Capture the cell that displays the provided text and extract its [x, y] central coordinate. 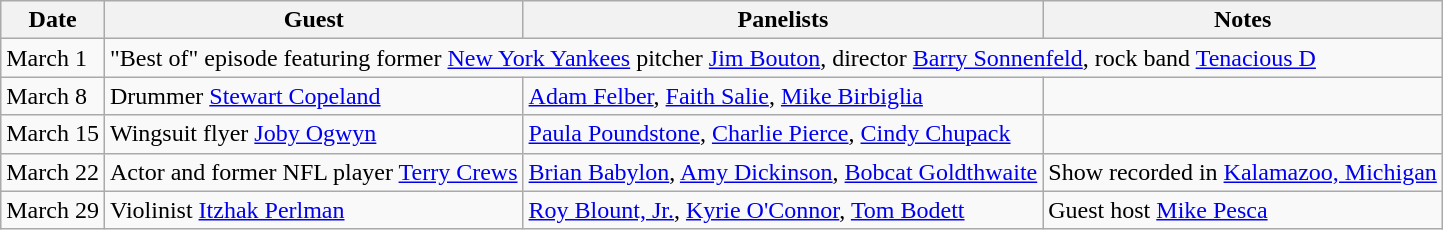
Adam Felber, Faith Salie, Mike Birbiglia [783, 96]
Actor and former NFL player Terry Crews [314, 172]
March 8 [53, 96]
Notes [1243, 20]
March 1 [53, 58]
Brian Babylon, Amy Dickinson, Bobcat Goldthwaite [783, 172]
Guest host Mike Pesca [1243, 210]
Wingsuit flyer Joby Ogwyn [314, 134]
Drummer Stewart Copeland [314, 96]
Guest [314, 20]
March 15 [53, 134]
Date [53, 20]
Violinist Itzhak Perlman [314, 210]
March 29 [53, 210]
Show recorded in Kalamazoo, Michigan [1243, 172]
Panelists [783, 20]
"Best of" episode featuring former New York Yankees pitcher Jim Bouton, director Barry Sonnenfeld, rock band Tenacious D [773, 58]
Roy Blount, Jr., Kyrie O'Connor, Tom Bodett [783, 210]
March 22 [53, 172]
Paula Poundstone, Charlie Pierce, Cindy Chupack [783, 134]
